Output the [x, y] coordinate of the center of the cell containing the given text.  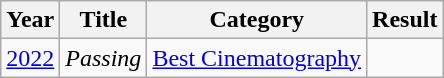
Category [257, 20]
Result [405, 20]
Passing [104, 58]
Year [30, 20]
2022 [30, 58]
Best Cinematography [257, 58]
Title [104, 20]
